Identify which cell holds the provided text, then report its (x, y) central coordinate. 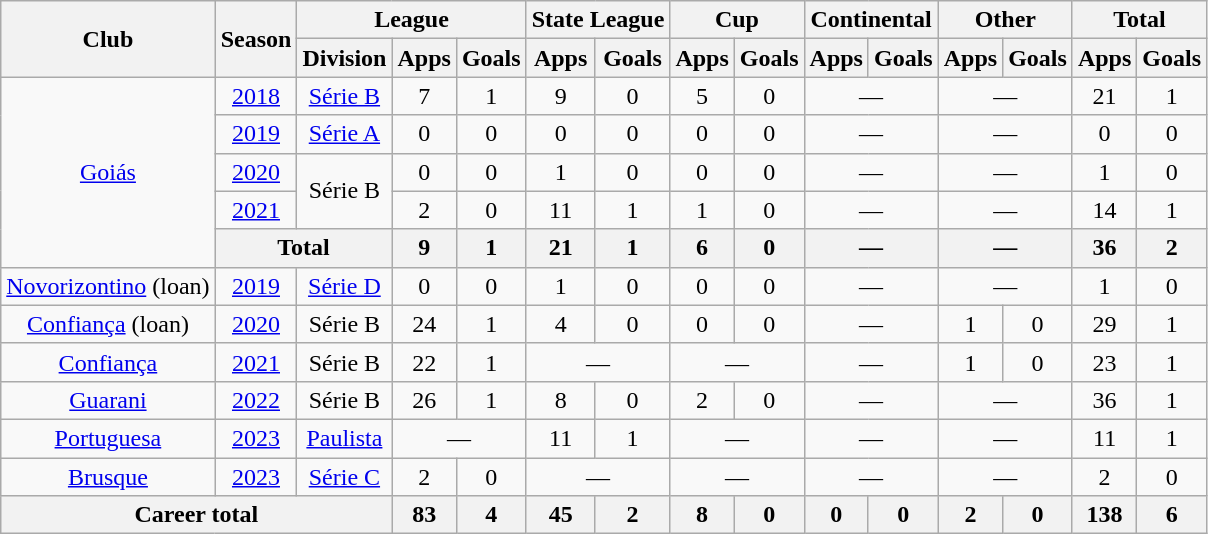
Novorizontino (loan) (108, 286)
Série A (344, 134)
23 (1104, 362)
Paulista (344, 438)
2018 (256, 96)
14 (1104, 210)
Confiança (loan) (108, 324)
138 (1104, 515)
Club (108, 39)
Continental (871, 20)
83 (424, 515)
29 (1104, 324)
26 (424, 400)
22 (424, 362)
45 (560, 515)
Brusque (108, 477)
Série C (344, 477)
Division (344, 58)
24 (424, 324)
Career total (196, 515)
2022 (256, 400)
League (412, 20)
Season (256, 39)
Cup (737, 20)
Other (1005, 20)
Confiança (108, 362)
Guarani (108, 400)
State League (598, 20)
Goiás (108, 172)
7 (424, 96)
Portuguesa (108, 438)
Série D (344, 286)
5 (702, 96)
